Provide the (X, Y) coordinate of the cell's center where the given text is located.  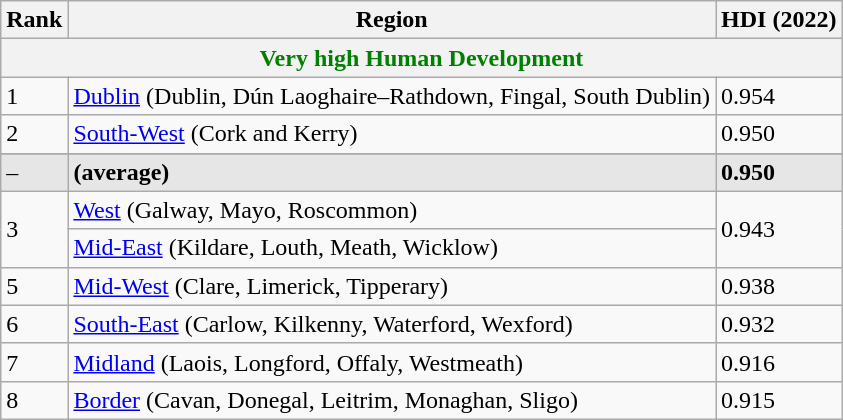
– (34, 172)
South-East (Carlow, Kilkenny, Waterford, Wexford) (392, 324)
Dublin (Dublin, Dún Laoghaire–Rathdown, Fingal, South Dublin) (392, 96)
Rank (34, 20)
Midland (Laois, Longford, Offaly, Westmeath) (392, 362)
Very high Human Development (422, 58)
0.915 (779, 400)
0.932 (779, 324)
7 (34, 362)
Border (Cavan, Donegal, Leitrim, Monaghan, Sligo) (392, 400)
0.943 (779, 229)
HDI (2022) (779, 20)
Region (392, 20)
(average) (392, 172)
0.916 (779, 362)
Mid-East (Kildare, Louth, Meath, Wicklow) (392, 248)
0.954 (779, 96)
8 (34, 400)
0.938 (779, 286)
Mid-West (Clare, Limerick, Tipperary) (392, 286)
5 (34, 286)
2 (34, 134)
South-West (Cork and Kerry) (392, 134)
West (Galway, Mayo, Roscommon) (392, 210)
3 (34, 229)
1 (34, 96)
6 (34, 324)
